Provide the (X, Y) coordinate of the cell's center where the given text is located.  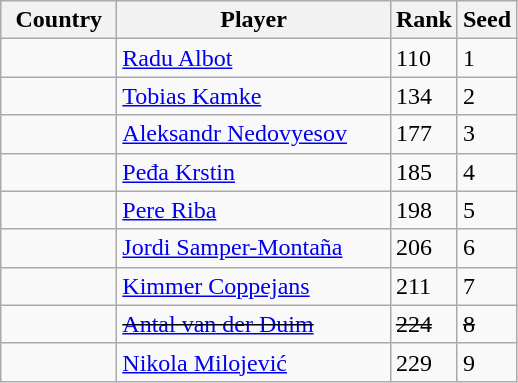
224 (424, 324)
5 (486, 210)
229 (424, 362)
Pere Riba (254, 210)
6 (486, 248)
Radu Albot (254, 58)
7 (486, 286)
1 (486, 58)
8 (486, 324)
Aleksandr Nedovyesov (254, 134)
198 (424, 210)
Nikola Milojević (254, 362)
Antal van der Duim (254, 324)
3 (486, 134)
Jordi Samper-Montaña (254, 248)
206 (424, 248)
Player (254, 20)
Peđa Krstin (254, 172)
211 (424, 286)
110 (424, 58)
Country (59, 20)
4 (486, 172)
177 (424, 134)
Tobias Kamke (254, 96)
Kimmer Coppejans (254, 286)
9 (486, 362)
134 (424, 96)
Rank (424, 20)
185 (424, 172)
2 (486, 96)
Seed (486, 20)
